Scan for the cell matching the given text and deliver its [x, y] coordinate at center. 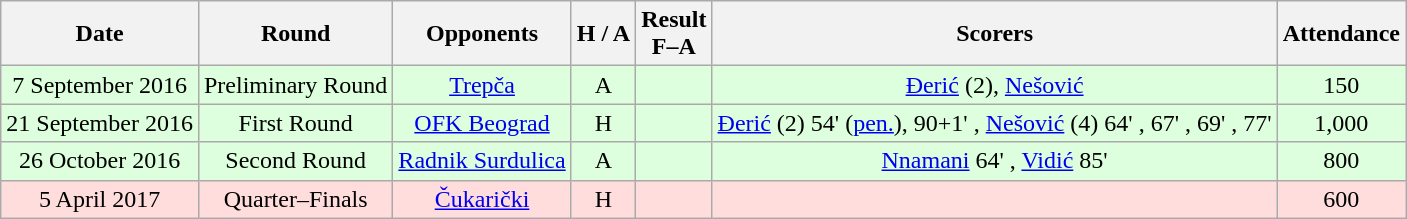
Radnik Surdulica [482, 161]
1,000 [1341, 123]
Date [100, 34]
H / A [603, 34]
First Round [295, 123]
Scorers [994, 34]
Quarter–Finals [295, 199]
Opponents [482, 34]
Attendance [1341, 34]
5 April 2017 [100, 199]
ResultF–A [674, 34]
Round [295, 34]
Đerić (2), Nešović [994, 85]
Trepča [482, 85]
21 September 2016 [100, 123]
800 [1341, 161]
Preliminary Round [295, 85]
OFK Beograd [482, 123]
600 [1341, 199]
Second Round [295, 161]
Čukarički [482, 199]
26 October 2016 [100, 161]
150 [1341, 85]
Đerić (2) 54' (pen.), 90+1' , Nešović (4) 64' , 67' , 69' , 77' [994, 123]
Nnamani 64' , Vidić 85' [994, 161]
7 September 2016 [100, 85]
